Capture the cell that displays the provided text and extract its (X, Y) central coordinate. 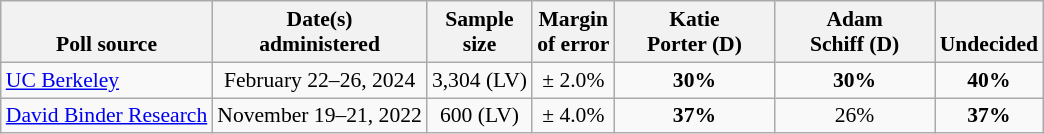
26% (855, 116)
Samplesize (480, 32)
Date(s)administered (320, 32)
UC Berkeley (107, 80)
David Binder Research (107, 116)
3,304 (LV) (480, 80)
± 4.0% (573, 116)
November 19–21, 2022 (320, 116)
Poll source (107, 32)
Undecided (989, 32)
± 2.0% (573, 80)
40% (989, 80)
February 22–26, 2024 (320, 80)
KatiePorter (D) (694, 32)
600 (LV) (480, 116)
Marginof error (573, 32)
AdamSchiff (D) (855, 32)
